Search for the cell housing the specified text and yield its [x, y] center coordinate. 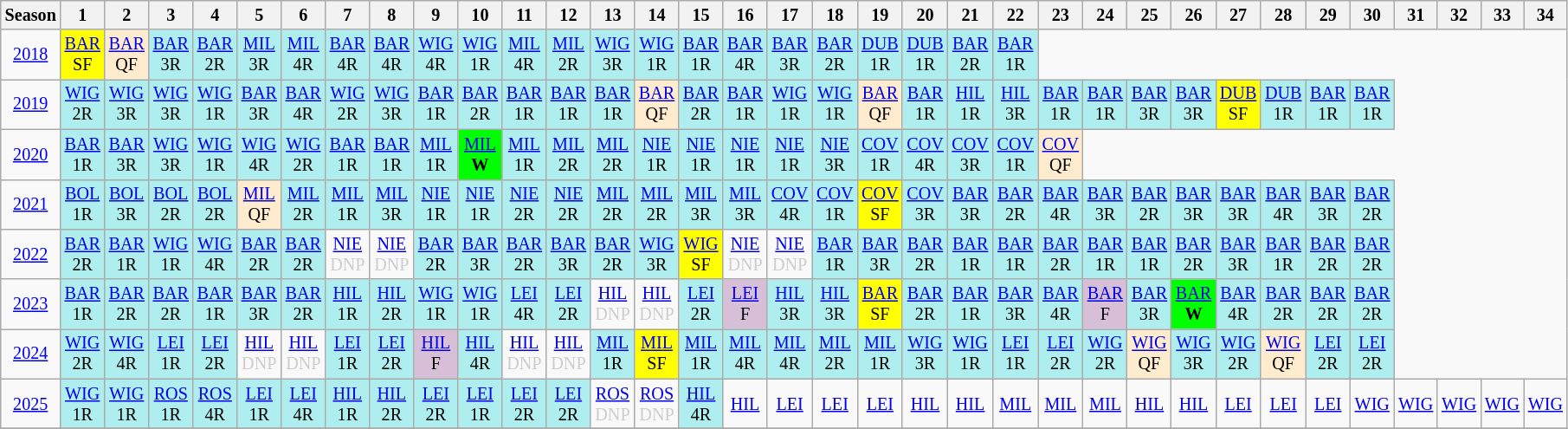
2023 [31, 304]
COVQF [1061, 154]
22 [1016, 16]
MILSF [656, 354]
14 [656, 16]
27 [1238, 16]
2019 [31, 105]
2021 [31, 205]
BOL3R [126, 205]
2025 [31, 404]
24 [1105, 16]
MILQF [260, 205]
WIGSF [701, 255]
17 [790, 16]
3 [171, 16]
32 [1459, 16]
20 [925, 16]
15 [701, 16]
2024 [31, 354]
BOL1R [83, 205]
31 [1416, 16]
23 [1061, 16]
30 [1371, 16]
HILF [436, 354]
18 [835, 16]
2022 [31, 255]
29 [1328, 16]
COVSF [880, 205]
21 [971, 16]
ROS4R [215, 404]
2018 [31, 55]
28 [1283, 16]
7 [348, 16]
12 [568, 16]
2020 [31, 154]
5 [260, 16]
34 [1545, 16]
19 [880, 16]
13 [613, 16]
25 [1150, 16]
ROS1R [171, 404]
NIE3R [835, 154]
9 [436, 16]
MILW [480, 154]
6 [303, 16]
16 [745, 16]
8 [391, 16]
33 [1502, 16]
4 [215, 16]
2 [126, 16]
BARF [1105, 304]
LEIF [745, 304]
10 [480, 16]
BARW [1193, 304]
Season [31, 16]
1 [83, 16]
11 [525, 16]
26 [1193, 16]
DUBSF [1238, 105]
